Detect which cell encompasses the target text, then output its (X, Y) center coordinate. 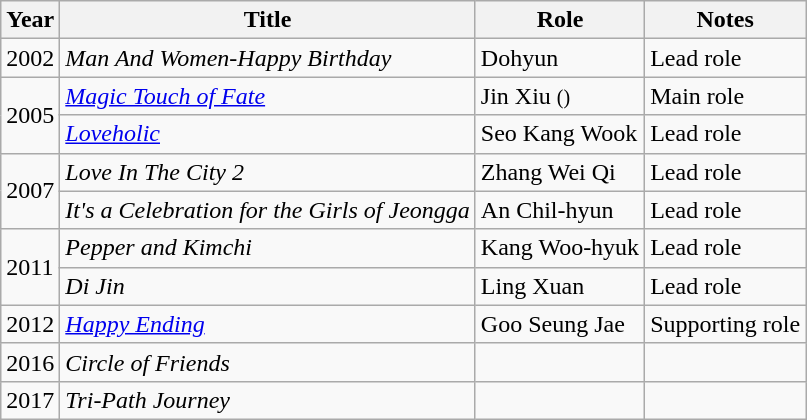
Di Jin (268, 286)
Year (30, 20)
Seo Kang Wook (560, 134)
Zhang Wei Qi (560, 172)
Ling Xuan (560, 286)
Magic Touch of Fate (268, 96)
It's a Celebration for the Girls of Jeongga (268, 210)
2016 (30, 362)
Pepper and Kimchi (268, 248)
Love In The City 2 (268, 172)
Kang Woo-hyuk (560, 248)
Tri-Path Journey (268, 400)
Supporting role (726, 324)
2007 (30, 191)
Jin Xiu () (560, 96)
Title (268, 20)
Happy Ending (268, 324)
2005 (30, 115)
Notes (726, 20)
Main role (726, 96)
An Chil-hyun (560, 210)
Loveholic (268, 134)
Man And Women-Happy Birthday (268, 58)
Goo Seung Jae (560, 324)
2002 (30, 58)
Dohyun (560, 58)
2012 (30, 324)
Circle of Friends (268, 362)
2011 (30, 267)
2017 (30, 400)
Role (560, 20)
